Output the [x, y] coordinate of the center of the cell containing the given text.  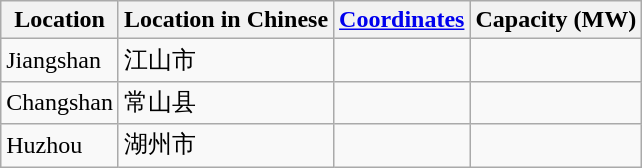
Jiangshan [60, 60]
Location [60, 20]
Capacity (MW) [556, 20]
湖州市 [226, 146]
江山市 [226, 60]
Coordinates [402, 20]
Changshan [60, 102]
Location in Chinese [226, 20]
Huzhou [60, 146]
常山县 [226, 102]
